Return the (x, y) coordinate for the center point of the cell that contains the specified text.  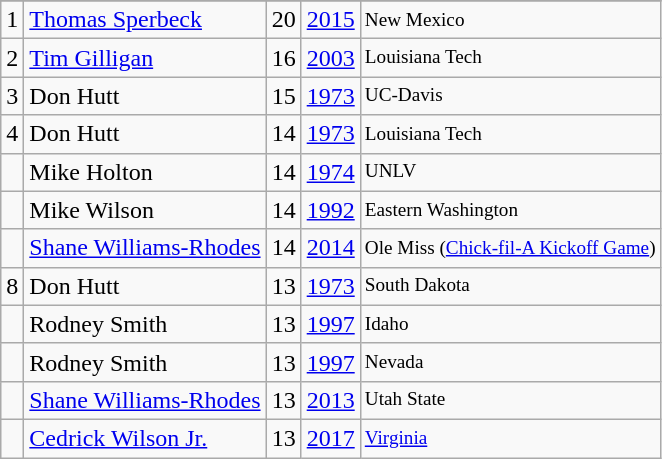
4 (12, 134)
Mike Wilson (145, 210)
3 (12, 96)
UNLV (510, 172)
2015 (330, 20)
New Mexico (510, 20)
2014 (330, 248)
8 (12, 286)
Eastern Washington (510, 210)
2003 (330, 58)
20 (284, 20)
1992 (330, 210)
Nevada (510, 362)
2017 (330, 438)
Ole Miss (Chick-fil-A Kickoff Game) (510, 248)
Virginia (510, 438)
Tim Gilligan (145, 58)
15 (284, 96)
Mike Holton (145, 172)
2013 (330, 400)
Idaho (510, 324)
Utah State (510, 400)
1974 (330, 172)
Thomas Sperbeck (145, 20)
16 (284, 58)
1 (12, 20)
South Dakota (510, 286)
2 (12, 58)
Cedrick Wilson Jr. (145, 438)
UC-Davis (510, 96)
